From the cell containing the given text, extract its center point as [x, y] coordinate. 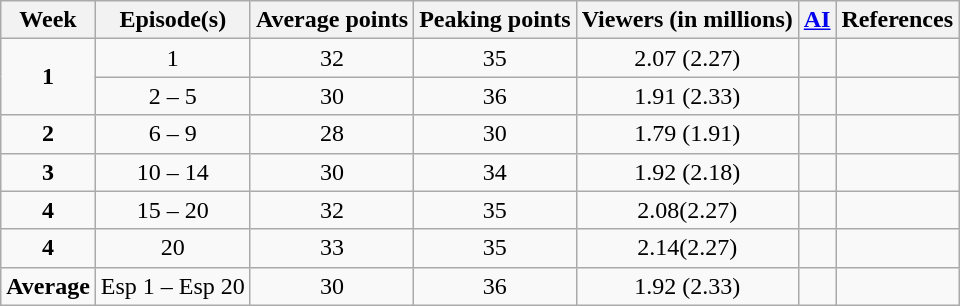
10 – 14 [172, 172]
15 – 20 [172, 210]
2.08(2.27) [687, 210]
2.14(2.27) [687, 248]
Viewers (in millions) [687, 20]
20 [172, 248]
Average points [332, 20]
2.07 (2.27) [687, 58]
6 – 9 [172, 134]
References [898, 20]
2 – 5 [172, 96]
Esp 1 – Esp 20 [172, 286]
AI [817, 20]
Peaking points [495, 20]
3 [48, 172]
1.91 (2.33) [687, 96]
1.79 (1.91) [687, 134]
1.92 (2.33) [687, 286]
Average [48, 286]
Week [48, 20]
1.92 (2.18) [687, 172]
34 [495, 172]
2 [48, 134]
33 [332, 248]
28 [332, 134]
Episode(s) [172, 20]
